Return the (X, Y) coordinate for the center point of the cell that contains the specified text.  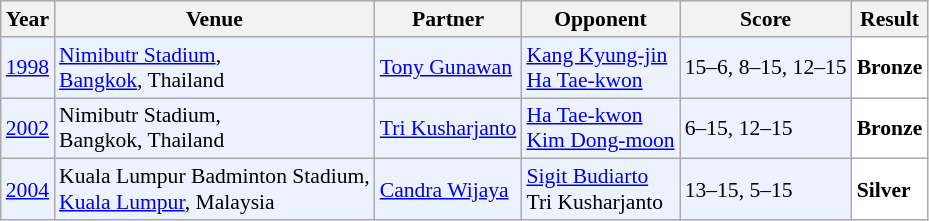
1998 (28, 68)
Partner (448, 19)
Candra Wijaya (448, 190)
Tri Kusharjanto (448, 128)
13–15, 5–15 (766, 190)
Kuala Lumpur Badminton Stadium,Kuala Lumpur, Malaysia (214, 190)
Ha Tae-kwon Kim Dong-moon (600, 128)
6–15, 12–15 (766, 128)
Score (766, 19)
Result (890, 19)
Kang Kyung-jin Ha Tae-kwon (600, 68)
2002 (28, 128)
Silver (890, 190)
15–6, 8–15, 12–15 (766, 68)
Year (28, 19)
Sigit Budiarto Tri Kusharjanto (600, 190)
Tony Gunawan (448, 68)
Venue (214, 19)
Opponent (600, 19)
2004 (28, 190)
